Search for the cell housing the specified text and yield its (x, y) center coordinate. 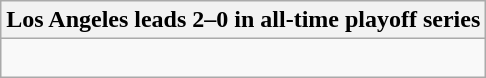
Los Angeles leads 2–0 in all-time playoff series (244, 20)
